Identify which cell holds the provided text, then report its [X, Y] central coordinate. 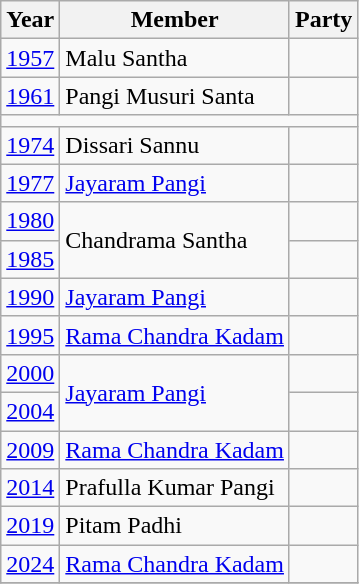
Chandrama Santha [175, 240]
1957 [30, 58]
2024 [30, 564]
Pangi Musuri Santa [175, 96]
1980 [30, 221]
Malu Santha [175, 58]
2019 [30, 526]
Party [323, 20]
1961 [30, 96]
Member [175, 20]
Year [30, 20]
1974 [30, 145]
1985 [30, 259]
1995 [30, 335]
Pitam Padhi [175, 526]
2004 [30, 411]
Dissari Sannu [175, 145]
1990 [30, 297]
1977 [30, 183]
Prafulla Kumar Pangi [175, 488]
2000 [30, 373]
2014 [30, 488]
2009 [30, 449]
